For the text-containing cell, return its midpoint in (x, y) coordinate format. 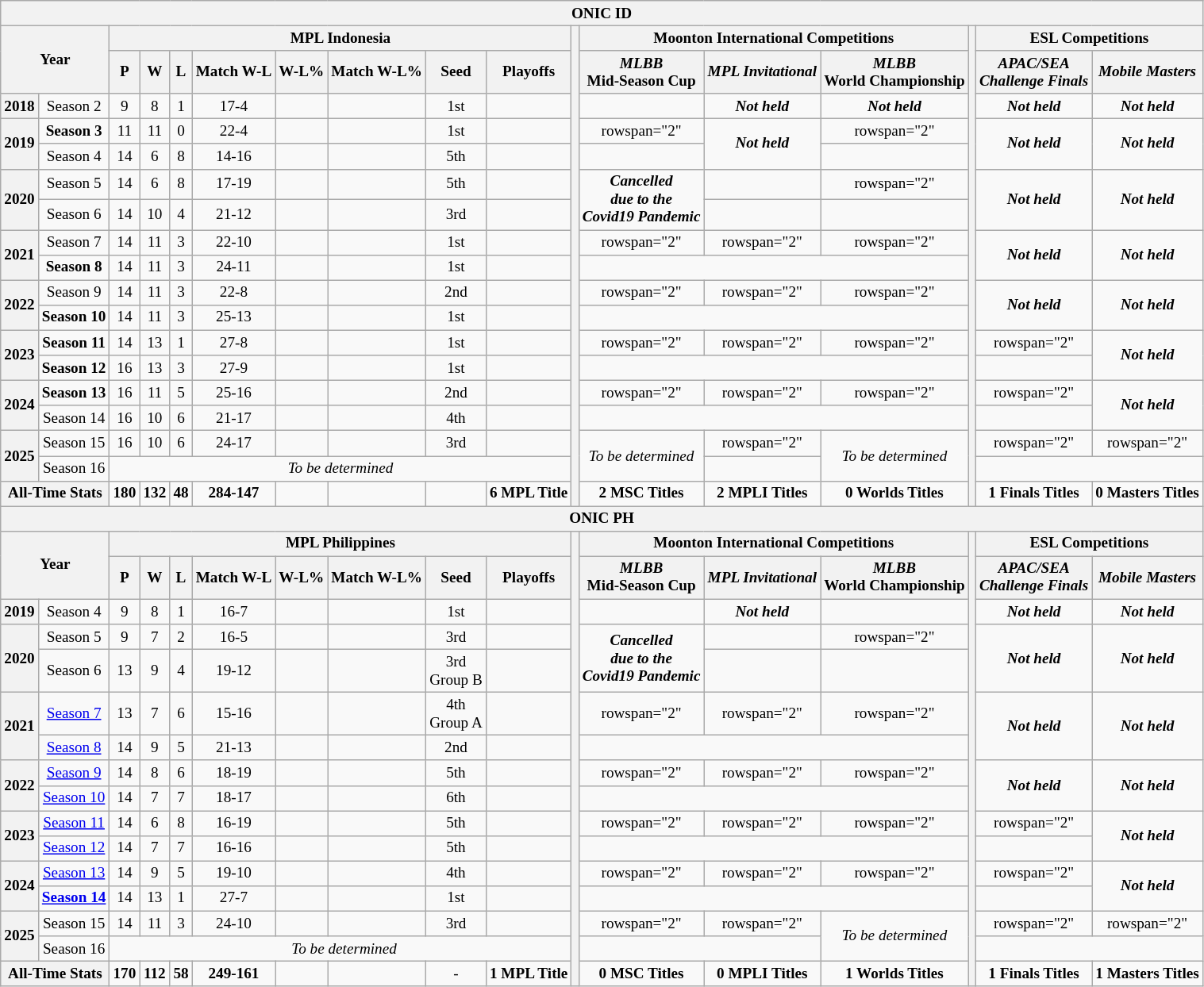
0 MSC Titles (641, 974)
16-7 (233, 612)
18-17 (233, 798)
15-16 (233, 713)
21-13 (233, 748)
170 (125, 974)
1 MPL Title (529, 974)
19-12 (233, 670)
Season 3 (74, 132)
19-10 (233, 874)
- (456, 974)
4th Group A (456, 713)
24-11 (233, 267)
14-16 (233, 156)
27-9 (233, 368)
22-8 (233, 293)
0 (181, 132)
24-17 (233, 444)
MPL Philippines (340, 543)
ONIC PH (602, 519)
6th (456, 798)
180 (125, 493)
17-4 (233, 106)
27-7 (233, 898)
2 MSC Titles (641, 493)
17-19 (233, 184)
2018 (20, 106)
21-12 (233, 214)
2 (181, 637)
112 (155, 974)
0 Worlds Titles (895, 493)
58 (181, 974)
MPL Indonesia (340, 38)
25-13 (233, 317)
3rd Group B (456, 670)
249-161 (233, 974)
0 MPLI Titles (762, 974)
21-17 (233, 418)
24-10 (233, 924)
22-4 (233, 132)
22-10 (233, 243)
132 (155, 493)
18-19 (233, 773)
27-8 (233, 343)
2 MPLI Titles (762, 493)
284-147 (233, 493)
ONIC ID (602, 13)
1 Worlds Titles (895, 974)
48 (181, 493)
0 Masters Titles (1148, 493)
25-16 (233, 393)
16-16 (233, 848)
16-19 (233, 823)
1 Masters Titles (1148, 974)
16-5 (233, 637)
Season 2 (74, 106)
6 MPL Title (529, 493)
